Capture the cell that displays the provided text and extract its [X, Y] central coordinate. 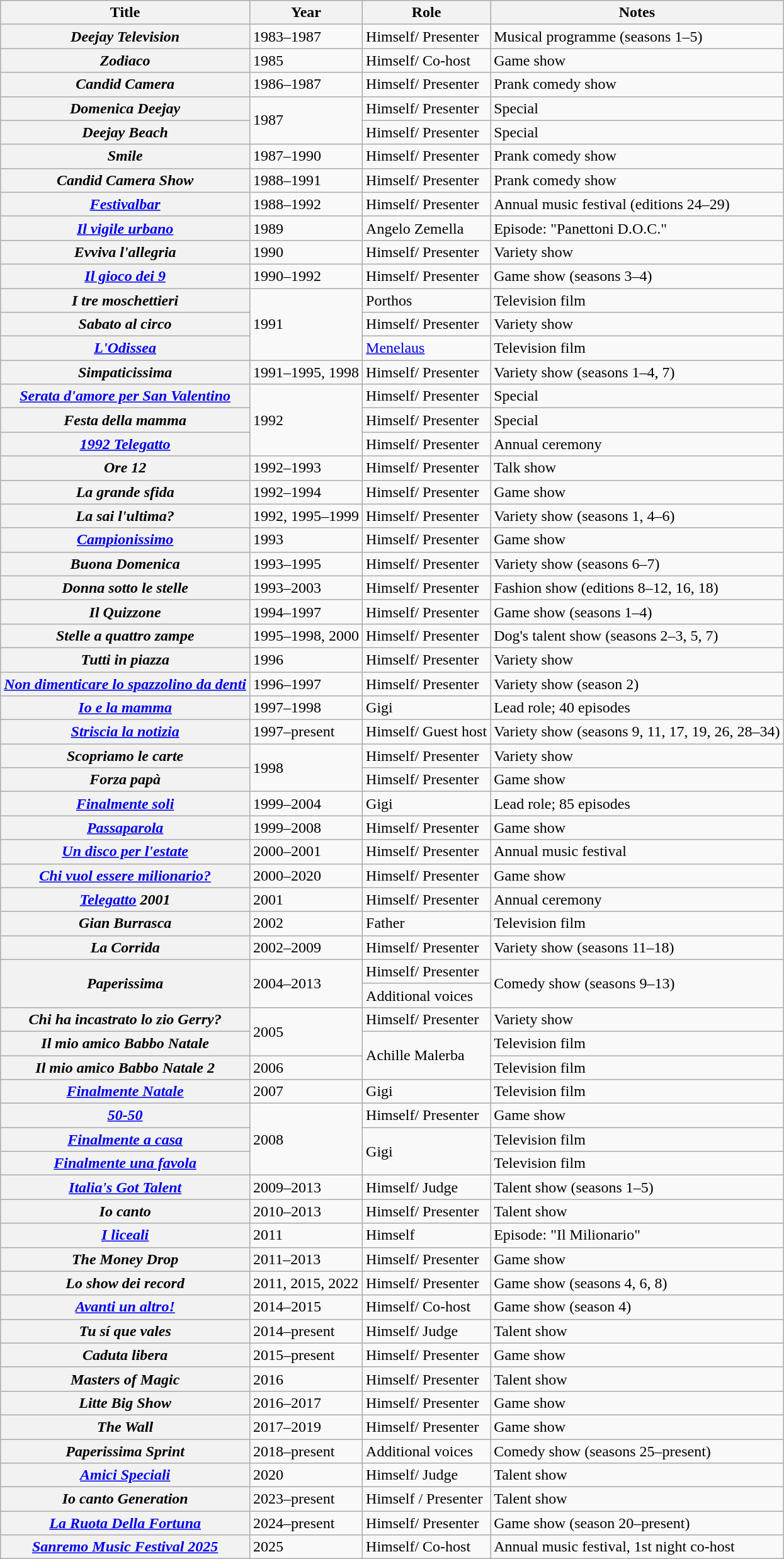
Father [427, 923]
Litte Big Show [125, 1403]
Il mio amico Babbo Natale 2 [125, 1068]
1998 [306, 768]
1996 [306, 660]
2005 [306, 1031]
Tu sí que vales [125, 1331]
1993 [306, 540]
2011, 2015, 2022 [306, 1283]
Variety show (seasons 6–7) [637, 564]
Episode: "Panettoni D.O.C." [637, 228]
Festa della mamma [125, 420]
Lead role; 85 episodes [637, 804]
Porthos [427, 300]
1992, 1995–1999 [306, 516]
Il mio amico Babbo Natale [125, 1043]
Variety show (seasons 9, 11, 17, 19, 26, 28–34) [637, 732]
Italia's Got Talent [125, 1187]
2011–2013 [306, 1259]
Talk show [637, 468]
Serata d'amore per San Valentino [125, 396]
Variety show (seasons 1–4, 7) [637, 372]
Chi ha incastrato lo zio Gerry? [125, 1019]
2007 [306, 1092]
L'Odissea [125, 348]
Passaparola [125, 828]
Comedy show (seasons 9–13) [637, 983]
Buona Domenica [125, 564]
1994–1997 [306, 612]
Finalmente soli [125, 804]
Himself / Presenter [427, 1499]
1999–2008 [306, 828]
2016 [306, 1379]
Annual music festival, 1st night co-host [637, 1547]
Musical programme (seasons 1–5) [637, 37]
1997–1998 [306, 708]
2002–2009 [306, 947]
The Money Drop [125, 1259]
I liceali [125, 1235]
Scopriamo le carte [125, 756]
Lo show dei record [125, 1283]
Talent show (seasons 1–5) [637, 1187]
1988–1991 [306, 180]
Variety show (seasons 1, 4–6) [637, 516]
2002 [306, 923]
1992–1994 [306, 492]
Annual music festival (editions 24–29) [637, 204]
Simpaticissima [125, 372]
2024–present [306, 1523]
1985 [306, 60]
Finalmente a casa [125, 1139]
1992 [306, 420]
Il gioco dei 9 [125, 276]
Sabato al circo [125, 324]
Game show (seasons 3–4) [637, 276]
Variety show (seasons 11–18) [637, 947]
Dog's talent show (seasons 2–3, 5, 7) [637, 636]
Game show (season 20–present) [637, 1523]
2009–2013 [306, 1187]
1990 [306, 252]
2000–2020 [306, 876]
Candid Camera [125, 84]
Finalmente Natale [125, 1092]
Stelle a quattro zampe [125, 636]
2014–2015 [306, 1307]
2014–present [306, 1331]
Io e la mamma [125, 708]
Domenica Deejay [125, 108]
1997–present [306, 732]
2017–2019 [306, 1427]
Himself/ Guest host [427, 732]
2025 [306, 1547]
Candid Camera Show [125, 180]
2020 [306, 1475]
1983–1987 [306, 37]
Angelo Zemella [427, 228]
1987–1990 [306, 156]
Zodiaco [125, 60]
Io canto [125, 1211]
Campionissimo [125, 540]
1996–1997 [306, 683]
1991 [306, 324]
2004–2013 [306, 983]
Comedy show (seasons 25–present) [637, 1451]
Tutti in piazza [125, 660]
2010–2013 [306, 1211]
1987 [306, 120]
1992–1993 [306, 468]
1993–1995 [306, 564]
2011 [306, 1235]
Year [306, 13]
2018–present [306, 1451]
Himself [427, 1235]
Finalmente una favola [125, 1163]
2006 [306, 1068]
I tre moschettieri [125, 300]
1991–1995, 1998 [306, 372]
Menelaus [427, 348]
Avanti un altro! [125, 1307]
1989 [306, 228]
2008 [306, 1139]
Deejay Television [125, 37]
Un disco per l'estate [125, 852]
La grande sfida [125, 492]
Variety show (season 2) [637, 683]
Fashion show (editions 8–12, 16, 18) [637, 588]
Episode: "Il Milionario" [637, 1235]
Io canto Generation [125, 1499]
Sanremo Music Festival 2025 [125, 1547]
1988–1992 [306, 204]
Smile [125, 156]
Paperissima [125, 983]
Paperissima Sprint [125, 1451]
Non dimenticare lo spazzolino da denti [125, 683]
Game show (seasons 4, 6, 8) [637, 1283]
La Ruota Della Fortuna [125, 1523]
The Wall [125, 1427]
50-50 [125, 1116]
1993–2003 [306, 588]
Masters of Magic [125, 1379]
Lead role; 40 episodes [637, 708]
Il vigile urbano [125, 228]
2000–2001 [306, 852]
1995–1998, 2000 [306, 636]
Title [125, 13]
1986–1987 [306, 84]
Achille Malerba [427, 1055]
2015–present [306, 1355]
Striscia la notizia [125, 732]
Amici Speciali [125, 1475]
Game show (season 4) [637, 1307]
Gian Burrasca [125, 923]
2023–present [306, 1499]
Forza papà [125, 780]
1992 Telegatto [125, 444]
Role [427, 13]
La Corrida [125, 947]
Deejay Beach [125, 132]
1990–1992 [306, 276]
Notes [637, 13]
La sai l'ultima? [125, 516]
Ore 12 [125, 468]
Festivalbar [125, 204]
1999–2004 [306, 804]
Game show (seasons 1–4) [637, 612]
2001 [306, 899]
Annual music festival [637, 852]
2016–2017 [306, 1403]
Caduta libera [125, 1355]
Il Quizzone [125, 612]
Telegatto 2001 [125, 899]
Evviva l'allegria [125, 252]
Donna sotto le stelle [125, 588]
Chi vuol essere milionario? [125, 876]
